For the text-containing cell, return its midpoint in (X, Y) coordinate format. 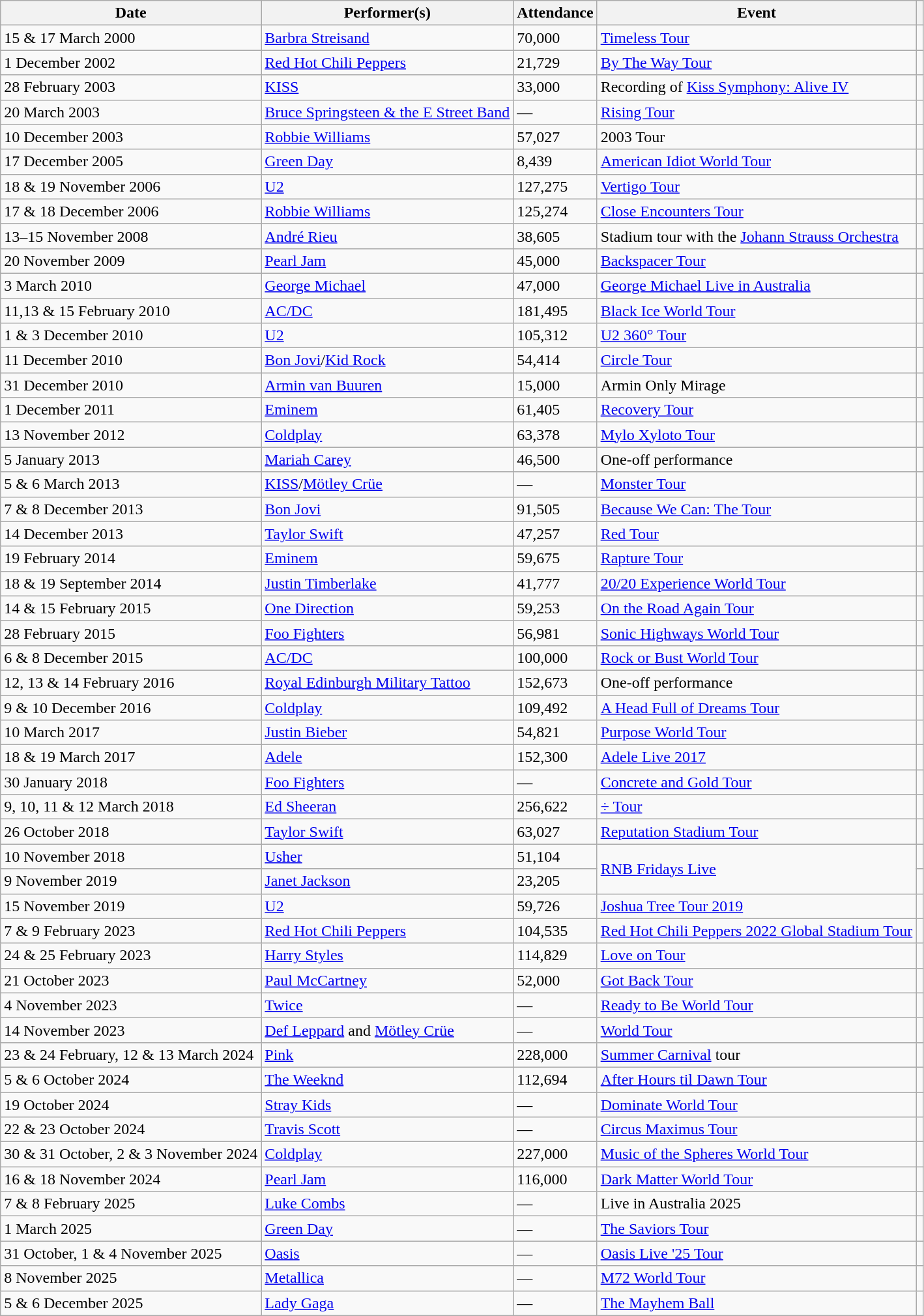
15 & 17 March 2000 (131, 38)
André Rieu (387, 236)
13–15 November 2008 (131, 236)
104,535 (555, 931)
11,13 & 15 February 2010 (131, 311)
Bon Jovi (387, 509)
Rock or Bust World Tour (757, 658)
A Head Full of Dreams Tour (757, 707)
World Tour (757, 1030)
Barbra Streisand (387, 38)
Attendance (555, 13)
59,675 (555, 559)
70,000 (555, 38)
15,000 (555, 385)
Justin Bieber (387, 733)
9 & 10 December 2016 (131, 707)
30 January 2018 (131, 782)
Monster Tour (757, 484)
Concrete and Gold Tour (757, 782)
Reputation Stadium Tour (757, 832)
54,821 (555, 733)
63,027 (555, 832)
Summer Carnival tour (757, 1055)
Armin Only Mirage (757, 385)
8,439 (555, 162)
Music of the Spheres World Tour (757, 1154)
30 & 31 October, 2 & 3 November 2024 (131, 1154)
17 December 2005 (131, 162)
31 December 2010 (131, 385)
56,981 (555, 633)
The Weeknd (387, 1079)
33,000 (555, 87)
24 & 25 February 2023 (131, 956)
26 October 2018 (131, 832)
57,027 (555, 137)
7 & 8 February 2025 (131, 1204)
Oasis (387, 1253)
100,000 (555, 658)
17 & 18 December 2006 (131, 211)
21 October 2023 (131, 980)
5 & 6 October 2024 (131, 1079)
Adele Live 2017 (757, 757)
23,205 (555, 881)
112,694 (555, 1079)
Adele (387, 757)
Ed Sheeran (387, 807)
18 & 19 November 2006 (131, 186)
15 November 2019 (131, 906)
41,777 (555, 583)
Lady Gaga (387, 1303)
Black Ice World Tour (757, 311)
Royal Edinburgh Military Tattoo (387, 682)
52,000 (555, 980)
8 November 2025 (131, 1278)
Oasis Live '25 Tour (757, 1253)
22 & 23 October 2024 (131, 1130)
Usher (387, 856)
U2 360° Tour (757, 336)
227,000 (555, 1154)
M72 World Tour (757, 1278)
Recovery Tour (757, 410)
256,622 (555, 807)
Mylo Xyloto Tour (757, 435)
Mariah Carey (387, 460)
181,495 (555, 311)
1 & 3 December 2010 (131, 336)
Purpose World Tour (757, 733)
13 November 2012 (131, 435)
After Hours til Dawn Tour (757, 1079)
KISS/Mötley Crüe (387, 484)
10 March 2017 (131, 733)
Got Back Tour (757, 980)
59,726 (555, 906)
46,500 (555, 460)
Love on Tour (757, 956)
91,505 (555, 509)
5 & 6 December 2025 (131, 1303)
28 February 2015 (131, 633)
Because We Can: The Tour (757, 509)
21,729 (555, 63)
105,312 (555, 336)
3 March 2010 (131, 285)
KISS (387, 87)
Timeless Tour (757, 38)
28 February 2003 (131, 87)
Travis Scott (387, 1130)
2003 Tour (757, 137)
228,000 (555, 1055)
RNB Fridays Live (757, 869)
7 & 9 February 2023 (131, 931)
Stadium tour with the Johann Strauss Orchestra (757, 236)
61,405 (555, 410)
114,829 (555, 956)
Rising Tour (757, 112)
Pink (387, 1055)
The Mayhem Ball (757, 1303)
14 December 2013 (131, 534)
Harry Styles (387, 956)
Rapture Tour (757, 559)
Luke Combs (387, 1204)
Bruce Springsteen & the E Street Band (387, 112)
31 October, 1 & 4 November 2025 (131, 1253)
45,000 (555, 261)
By The Way Tour (757, 63)
59,253 (555, 608)
Janet Jackson (387, 881)
9 November 2019 (131, 881)
23 & 24 February, 12 & 13 March 2024 (131, 1055)
152,300 (555, 757)
Def Leppard and Mötley Crüe (387, 1030)
19 October 2024 (131, 1105)
38,605 (555, 236)
Armin van Buuren (387, 385)
George Michael Live in Australia (757, 285)
On the Road Again Tour (757, 608)
127,275 (555, 186)
Red Hot Chili Peppers 2022 Global Stadium Tour (757, 931)
109,492 (555, 707)
20/20 Experience World Tour (757, 583)
Performer(s) (387, 13)
Live in Australia 2025 (757, 1204)
Ready to Be World Tour (757, 1005)
Twice (387, 1005)
5 & 6 March 2013 (131, 484)
10 December 2003 (131, 137)
Bon Jovi/Kid Rock (387, 360)
Circus Maximus Tour (757, 1130)
George Michael (387, 285)
6 & 8 December 2015 (131, 658)
14 & 15 February 2015 (131, 608)
Sonic Highways World Tour (757, 633)
63,378 (555, 435)
Circle Tour (757, 360)
Red Tour (757, 534)
20 March 2003 (131, 112)
Vertigo Tour (757, 186)
125,274 (555, 211)
÷ Tour (757, 807)
Recording of Kiss Symphony: Alive IV (757, 87)
51,104 (555, 856)
54,414 (555, 360)
The Saviors Tour (757, 1229)
Close Encounters Tour (757, 211)
One Direction (387, 608)
47,000 (555, 285)
47,257 (555, 534)
Date (131, 13)
9, 10, 11 & 12 March 2018 (131, 807)
Stray Kids (387, 1105)
Justin Timberlake (387, 583)
14 November 2023 (131, 1030)
11 December 2010 (131, 360)
Paul McCartney (387, 980)
Event (757, 13)
116,000 (555, 1179)
7 & 8 December 2013 (131, 509)
152,673 (555, 682)
19 February 2014 (131, 559)
18 & 19 September 2014 (131, 583)
1 December 2002 (131, 63)
Dark Matter World Tour (757, 1179)
12, 13 & 14 February 2016 (131, 682)
16 & 18 November 2024 (131, 1179)
18 & 19 March 2017 (131, 757)
Backspacer Tour (757, 261)
10 November 2018 (131, 856)
4 November 2023 (131, 1005)
20 November 2009 (131, 261)
1 March 2025 (131, 1229)
Dominate World Tour (757, 1105)
Metallica (387, 1278)
Joshua Tree Tour 2019 (757, 906)
5 January 2013 (131, 460)
1 December 2011 (131, 410)
American Idiot World Tour (757, 162)
